Pinpoint the cell where the given text exists, returning its (X, Y) midpoint coordinate. 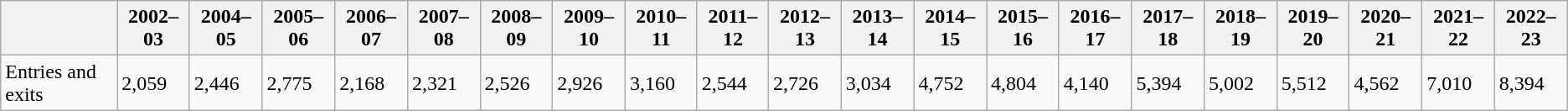
2020–21 (1385, 29)
3,034 (878, 82)
2,059 (154, 82)
2009–10 (590, 29)
Entries and exits (59, 82)
5,394 (1168, 82)
4,562 (1385, 82)
2013–14 (878, 29)
2007–08 (444, 29)
2017–18 (1168, 29)
2014–15 (950, 29)
2004–05 (226, 29)
2008–09 (516, 29)
7,010 (1459, 82)
5,002 (1241, 82)
3,160 (661, 82)
2,775 (298, 82)
2002–03 (154, 29)
2022–23 (1531, 29)
4,752 (950, 82)
4,140 (1096, 82)
2,544 (732, 82)
2,321 (444, 82)
2010–11 (661, 29)
2006–07 (372, 29)
5,512 (1313, 82)
2,168 (372, 82)
8,394 (1531, 82)
2,926 (590, 82)
2011–12 (732, 29)
2,526 (516, 82)
2016–17 (1096, 29)
2018–19 (1241, 29)
2019–20 (1313, 29)
2021–22 (1459, 29)
2,446 (226, 82)
4,804 (1024, 82)
2015–16 (1024, 29)
2,726 (806, 82)
2012–13 (806, 29)
2005–06 (298, 29)
